Pinpoint the cell where the given text exists, returning its [x, y] midpoint coordinate. 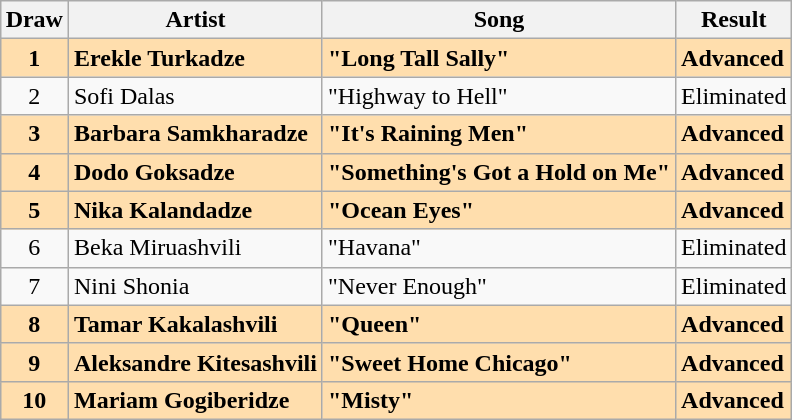
5 [34, 210]
Nini Shonia [195, 286]
10 [34, 400]
2 [34, 96]
"Highway to Hell" [498, 96]
"Havana" [498, 248]
Mariam Gogiberidze [195, 400]
Tamar Kakalashvili [195, 324]
Barbara Samkharadze [195, 134]
9 [34, 362]
3 [34, 134]
Artist [195, 20]
8 [34, 324]
"Never Enough" [498, 286]
"Long Tall Sally" [498, 58]
"It's Raining Men" [498, 134]
"Something's Got a Hold on Me" [498, 172]
4 [34, 172]
Result [734, 20]
Aleksandre Kitesashvili [195, 362]
"Ocean Eyes" [498, 210]
Nika Kalandadze [195, 210]
Erekle Turkadze [195, 58]
6 [34, 248]
Song [498, 20]
"Misty" [498, 400]
1 [34, 58]
Draw [34, 20]
7 [34, 286]
Dodo Goksadze [195, 172]
Sofi Dalas [195, 96]
"Sweet Home Chicago" [498, 362]
Beka Miruashvili [195, 248]
"Queen" [498, 324]
